Detect which cell encompasses the target text, then output its [X, Y] center coordinate. 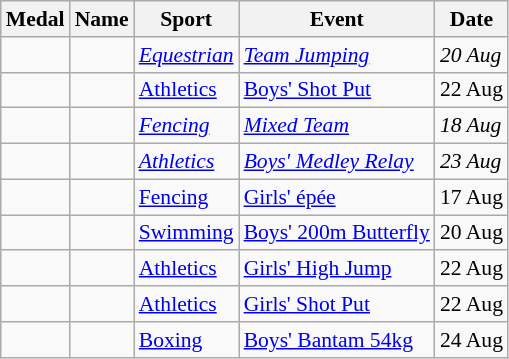
Team Jumping [337, 55]
Boys' 200m Butterfly [337, 233]
Equestrian [186, 55]
Sport [186, 19]
Medal [36, 19]
Girls' épée [337, 197]
Boys' Shot Put [337, 90]
Boys' Bantam 54kg [337, 340]
Name [102, 19]
Event [337, 19]
Boxing [186, 340]
18 Aug [472, 126]
Girls' Shot Put [337, 304]
Boys' Medley Relay [337, 162]
23 Aug [472, 162]
Mixed Team [337, 126]
17 Aug [472, 197]
Date [472, 19]
Swimming [186, 233]
24 Aug [472, 340]
Girls' High Jump [337, 269]
